Identify which cell holds the provided text, then report its (x, y) central coordinate. 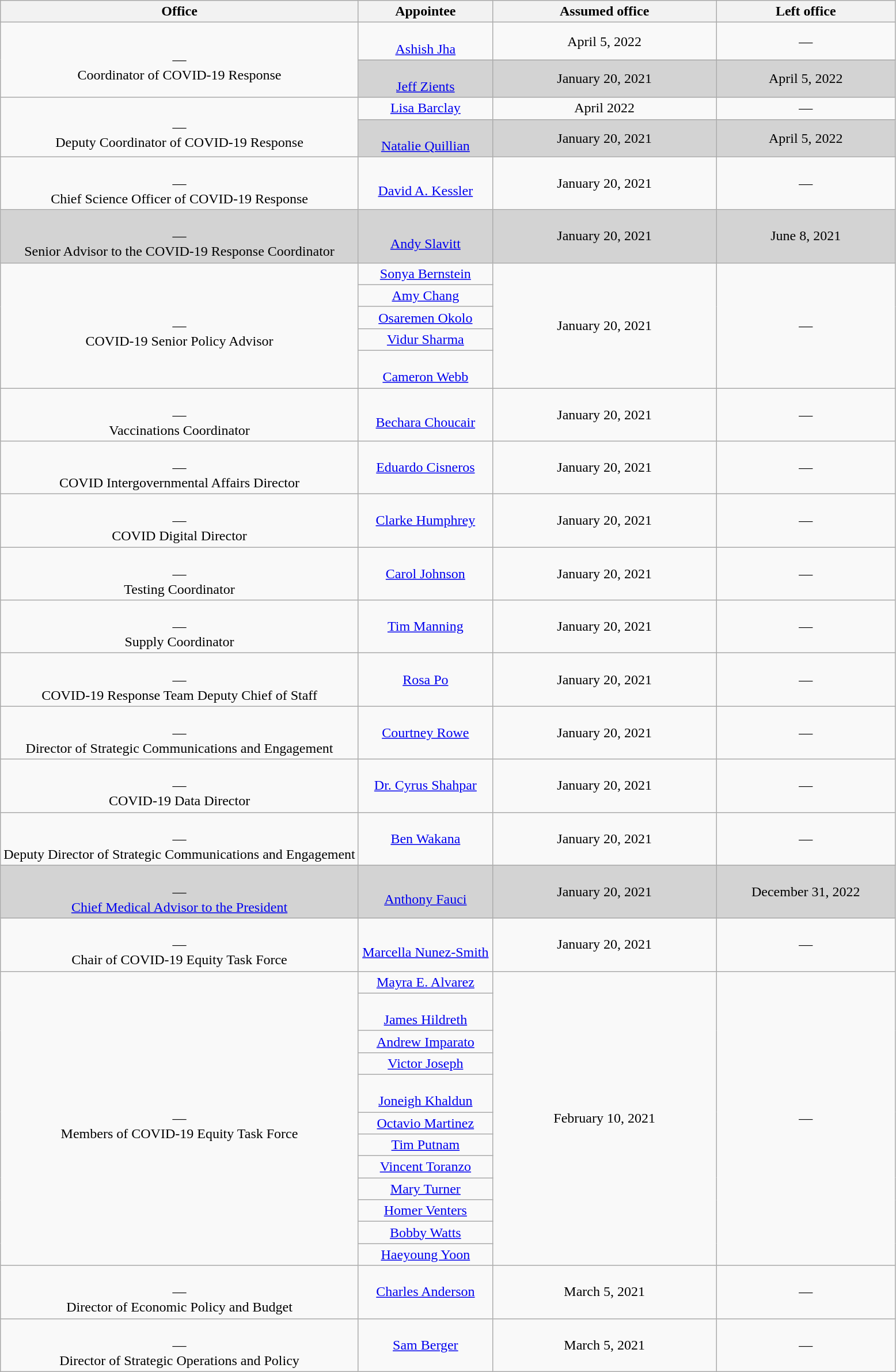
Natalie Quillian (425, 138)
Haeyoung Yoon (425, 1254)
Amy Chang (425, 295)
—COVID Intergovernmental Affairs Director (180, 468)
—Chair of COVID-19 Equity Task Force (180, 945)
Osaremen Okolo (425, 317)
—Testing Coordinator (180, 574)
—COVID Digital Director (180, 521)
Sam Berger (425, 1345)
—Director of Economic Policy and Budget (180, 1292)
Tim Manning (425, 627)
David A. Kessler (425, 183)
April 2022 (604, 108)
Vidur Sharma (425, 339)
December 31, 2022 (806, 892)
—Senior Advisor to the COVID-19 Response Coordinator (180, 236)
June 8, 2021 (806, 236)
—Coordinator of COVID-19 Response (180, 60)
Jeff Zients (425, 78)
Sonya Bernstein (425, 274)
Bechara Choucair (425, 415)
Appointee (425, 12)
Marcella Nunez-Smith (425, 945)
—Supply Coordinator (180, 627)
Andy Slavitt (425, 236)
—COVID-19 Senior Policy Advisor (180, 325)
February 10, 2021 (604, 1119)
Tim Putnam (425, 1145)
Lisa Barclay (425, 108)
James Hildreth (425, 1011)
Left office (806, 12)
Mayra E. Alvarez (425, 982)
—COVID-19 Response Team Deputy Chief of Staff (180, 680)
Joneigh Khaldun (425, 1093)
Assumed office (604, 12)
—Deputy Director of Strategic Communications and Engagement (180, 839)
Eduardo Cisneros (425, 468)
—Deputy Coordinator of COVID-19 Response (180, 127)
Dr. Cyrus Shahpar (425, 786)
—Director of Strategic Communications and Engagement (180, 733)
Anthony Fauci (425, 892)
Ashish Jha (425, 41)
—Chief Science Officer of COVID-19 Response (180, 183)
—COVID-19 Data Director (180, 786)
Carol Johnson (425, 574)
Victor Joseph (425, 1063)
—Vaccinations Coordinator (180, 415)
Homer Venters (425, 1211)
—Members of COVID-19 Equity Task Force (180, 1119)
—Chief Medical Advisor to the President (180, 892)
Cameron Webb (425, 369)
Octavio Martinez (425, 1123)
Office (180, 12)
Vincent Toranzo (425, 1167)
Andrew Imparato (425, 1041)
Bobby Watts (425, 1233)
Clarke Humphrey (425, 521)
Rosa Po (425, 680)
Mary Turner (425, 1189)
Courtney Rowe (425, 733)
Charles Anderson (425, 1292)
Ben Wakana (425, 839)
—Director of Strategic Operations and Policy (180, 1345)
